Search for the cell housing the specified text and yield its [X, Y] center coordinate. 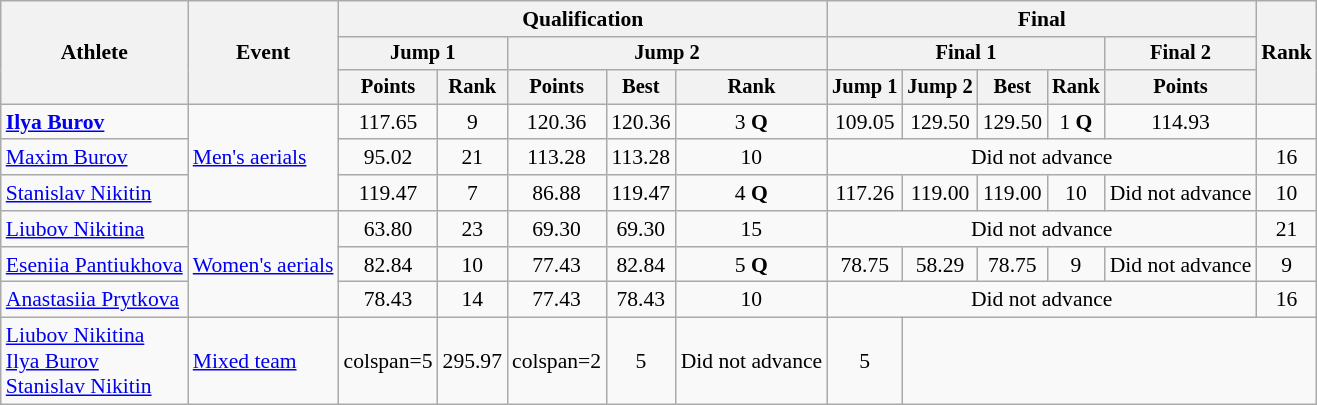
23 [472, 229]
colspan=2 [556, 362]
Qualification [582, 19]
109.05 [864, 122]
Women's aerials [264, 264]
Liubov NikitinaIlya BurovStanislav Nikitin [94, 362]
Final 2 [1181, 54]
3 Q [752, 122]
Stanislav Nikitin [94, 193]
63.80 [388, 229]
15 [752, 229]
117.65 [388, 122]
Final 1 [966, 54]
Mixed team [264, 362]
86.88 [556, 193]
Liubov Nikitina [94, 229]
Anastasiia Prytkova [94, 300]
Eseniia Pantiukhova [94, 265]
4 Q [752, 193]
Athlete [94, 52]
Final [1042, 19]
Ilya Burov [94, 122]
Maxim Burov [94, 158]
114.93 [1181, 122]
Men's aerials [264, 158]
Event [264, 52]
14 [472, 300]
colspan=5 [388, 362]
1 Q [1076, 122]
5 Q [752, 265]
117.26 [864, 193]
58.29 [940, 265]
95.02 [388, 158]
295.97 [472, 362]
7 [472, 193]
